Identify which cell holds the provided text, then report its (x, y) central coordinate. 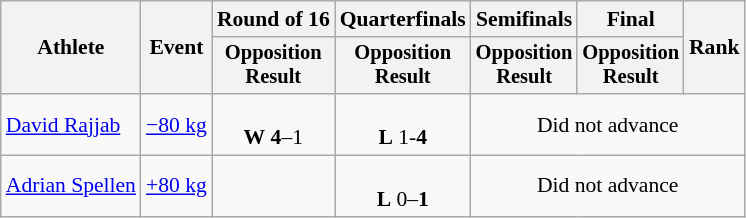
+80 kg (176, 186)
L 1-4 (403, 124)
Adrian Spellen (71, 186)
Quarterfinals (403, 19)
Round of 16 (274, 19)
David Rajjab (71, 124)
Final (630, 19)
Event (176, 48)
L 0–1 (403, 186)
Semifinals (524, 19)
−80 kg (176, 124)
W 4–1 (274, 124)
Athlete (71, 48)
Rank (714, 48)
